Output the [x, y] coordinate of the center of the cell containing the given text.  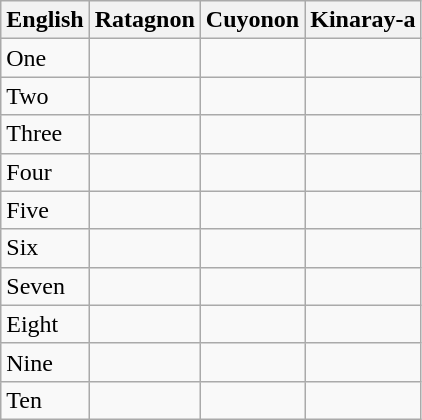
Nine [45, 362]
Two [45, 96]
Seven [45, 286]
Cuyonon [252, 20]
Five [45, 210]
One [45, 58]
Six [45, 248]
Kinaray-a [363, 20]
Three [45, 134]
Four [45, 172]
Ten [45, 400]
English [45, 20]
Ratagnon [144, 20]
Eight [45, 324]
